From the cell containing the given text, extract its center point as [x, y] coordinate. 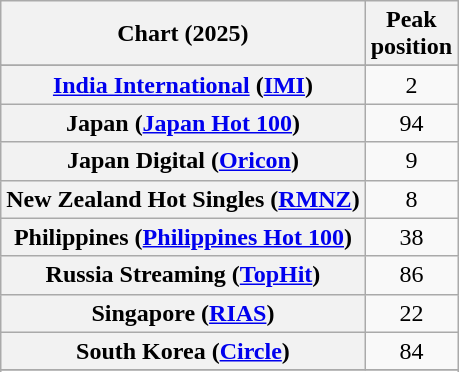
38 [411, 237]
India International (IMI) [183, 85]
86 [411, 275]
Singapore (RIAS) [183, 313]
84 [411, 351]
South Korea (Circle) [183, 351]
Japan (Japan Hot 100) [183, 123]
Philippines (Philippines Hot 100) [183, 237]
New Zealand Hot Singles (RMNZ) [183, 199]
8 [411, 199]
94 [411, 123]
Chart (2025) [183, 34]
2 [411, 85]
22 [411, 313]
Russia Streaming (TopHit) [183, 275]
Peakposition [411, 34]
Japan Digital (Oricon) [183, 161]
9 [411, 161]
